Return [x, y] of the center of cell containing provided text 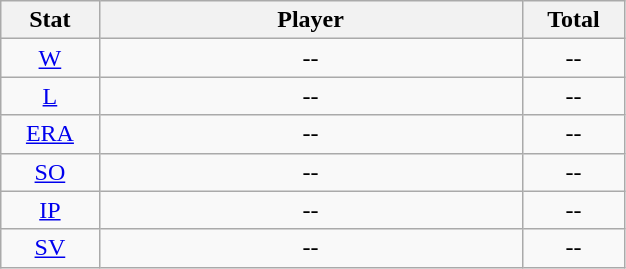
L [50, 96]
Stat [50, 20]
Player [310, 20]
IP [50, 210]
Total [574, 20]
SO [50, 172]
ERA [50, 134]
W [50, 58]
SV [50, 248]
